Output the (X, Y) coordinate of the center of the cell containing the given text.  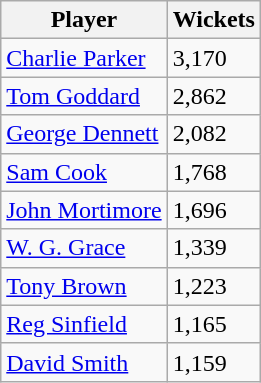
1,165 (214, 324)
1,339 (214, 248)
George Dennett (84, 134)
Charlie Parker (84, 58)
1,696 (214, 210)
3,170 (214, 58)
Tony Brown (84, 286)
Reg Sinfield (84, 324)
John Mortimore (84, 210)
W. G. Grace (84, 248)
2,862 (214, 96)
1,768 (214, 172)
Wickets (214, 20)
Sam Cook (84, 172)
Player (84, 20)
David Smith (84, 362)
1,159 (214, 362)
Tom Goddard (84, 96)
1,223 (214, 286)
2,082 (214, 134)
